Output the [x, y] coordinate of the center of the cell containing the given text.  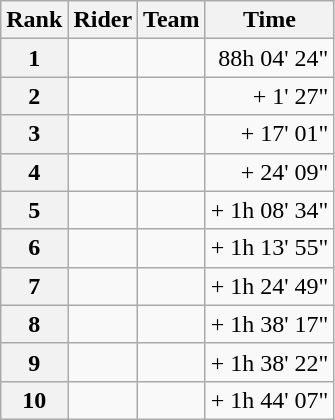
7 [34, 286]
6 [34, 248]
5 [34, 210]
88h 04' 24" [270, 58]
+ 1h 08' 34" [270, 210]
Time [270, 20]
+ 1h 38' 22" [270, 362]
2 [34, 96]
3 [34, 134]
+ 1h 13' 55" [270, 248]
1 [34, 58]
4 [34, 172]
Rank [34, 20]
+ 1h 38' 17" [270, 324]
+ 24' 09" [270, 172]
8 [34, 324]
+ 1h 44' 07" [270, 400]
Rider [103, 20]
+ 17' 01" [270, 134]
+ 1h 24' 49" [270, 286]
+ 1' 27" [270, 96]
10 [34, 400]
9 [34, 362]
Team [172, 20]
